Return the (x, y) coordinate for the center point of the cell that contains the specified text.  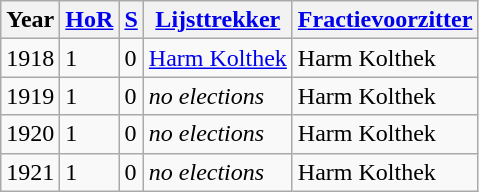
HoR (90, 20)
Fractievoorzitter (385, 20)
S (131, 20)
Year (30, 20)
1918 (30, 58)
Lijsttrekker (218, 20)
1920 (30, 134)
1919 (30, 96)
1921 (30, 172)
